Scan for the cell matching the given text and deliver its [X, Y] coordinate at center. 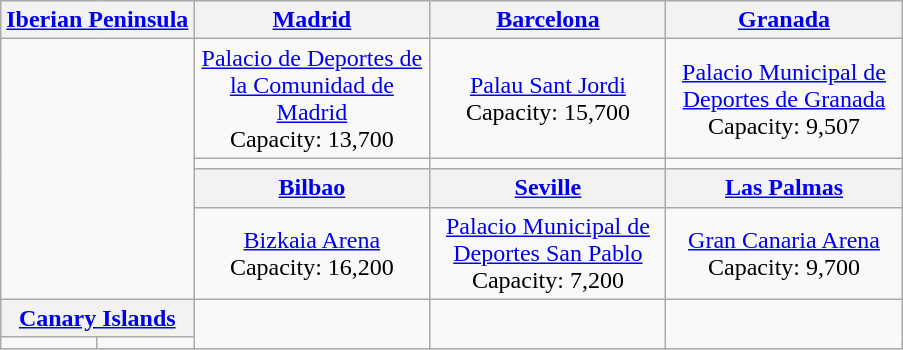
Bilbao [312, 188]
Granada [784, 20]
Bizkaia ArenaCapacity: 16,200 [312, 253]
Palacio Municipal de Deportes San PabloCapacity: 7,200 [548, 253]
Canary Islands [98, 318]
Madrid [312, 20]
Gran Canaria ArenaCapacity: 9,700 [784, 253]
Barcelona [548, 20]
Seville [548, 188]
Palacio Municipal de Deportes de GranadaCapacity: 9,507 [784, 98]
Palacio de Deportes de la Comunidad de MadridCapacity: 13,700 [312, 98]
Palau Sant JordiCapacity: 15,700 [548, 98]
Iberian Peninsula [98, 20]
Las Palmas [784, 188]
